Identify which cell holds the provided text, then report its [x, y] central coordinate. 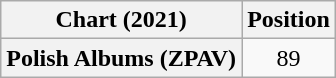
Position [289, 20]
Polish Albums (ZPAV) [122, 58]
Chart (2021) [122, 20]
89 [289, 58]
